Output the [x, y] coordinate of the center of the cell containing the given text.  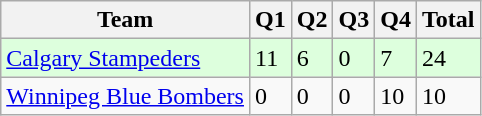
11 [270, 58]
7 [396, 58]
6 [312, 58]
Q2 [312, 20]
Winnipeg Blue Bombers [126, 96]
Q3 [354, 20]
Calgary Stampeders [126, 58]
24 [448, 58]
Team [126, 20]
Q1 [270, 20]
Q4 [396, 20]
Total [448, 20]
